For the text-containing cell, return its midpoint in [X, Y] coordinate format. 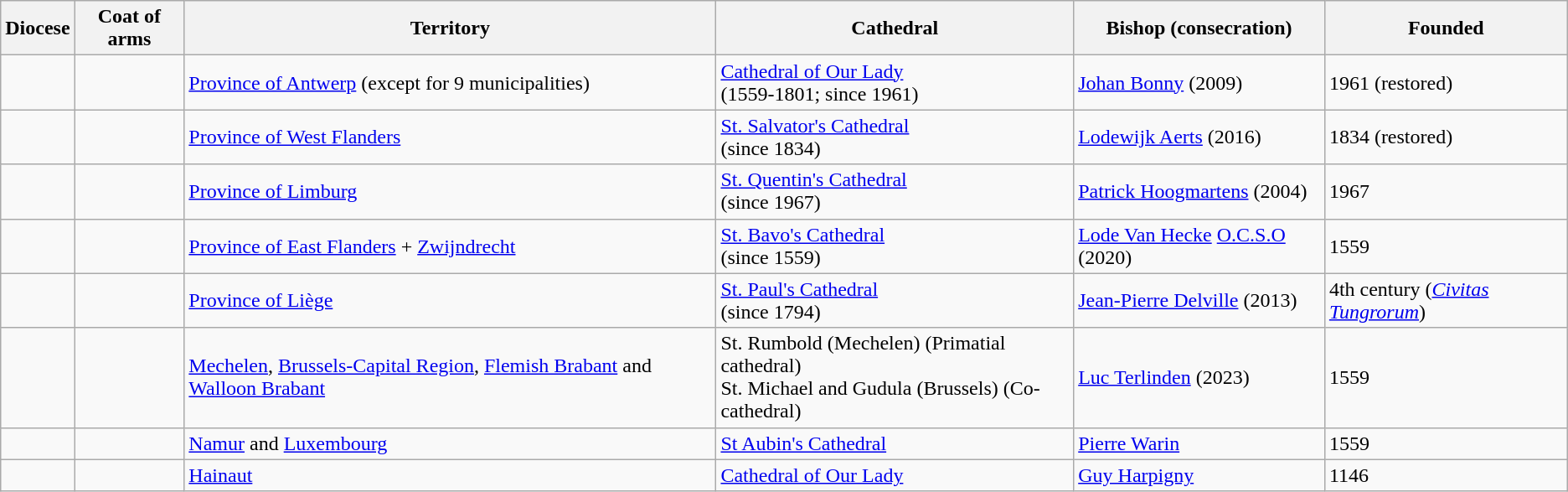
Province of Antwerp (except for 9 municipalities) [451, 82]
Lodewijk Aerts (2016) [1199, 137]
4th century (Civitas Tungrorum) [1446, 300]
Johan Bonny (2009) [1199, 82]
Lode Van Hecke O.C.S.O (2020) [1199, 246]
1146 [1446, 475]
Cathedral of Our Lady [895, 475]
1961 (restored) [1446, 82]
1967 [1446, 191]
Diocese [38, 28]
Cathedral [895, 28]
Cathedral of Our Lady(1559-1801; since 1961) [895, 82]
Patrick Hoogmartens (2004) [1199, 191]
Mechelen, Brussels-Capital Region, Flemish Brabant and Walloon Brabant [451, 377]
St. Quentin's Cathedral(since 1967) [895, 191]
St. Rumbold (Mechelen) (Primatial cathedral)St. Michael and Gudula (Brussels) (Co-cathedral) [895, 377]
Luc Terlinden (2023) [1199, 377]
Namur and Luxembourg [451, 443]
St. Salvator's Cathedral(since 1834) [895, 137]
Province of Limburg [451, 191]
Coat of arms [129, 28]
Province of Liège [451, 300]
Province of East Flanders + Zwijndrecht [451, 246]
Province of West Flanders [451, 137]
Territory [451, 28]
1834 (restored) [1446, 137]
Pierre Warin [1199, 443]
Hainaut [451, 475]
St. Paul's Cathedral(since 1794) [895, 300]
Bishop (consecration) [1199, 28]
Founded [1446, 28]
Guy Harpigny [1199, 475]
St Aubin's Cathedral [895, 443]
Jean-Pierre Delville (2013) [1199, 300]
St. Bavo's Cathedral(since 1559) [895, 246]
